Output the [X, Y] coordinate of the center of the cell containing the given text.  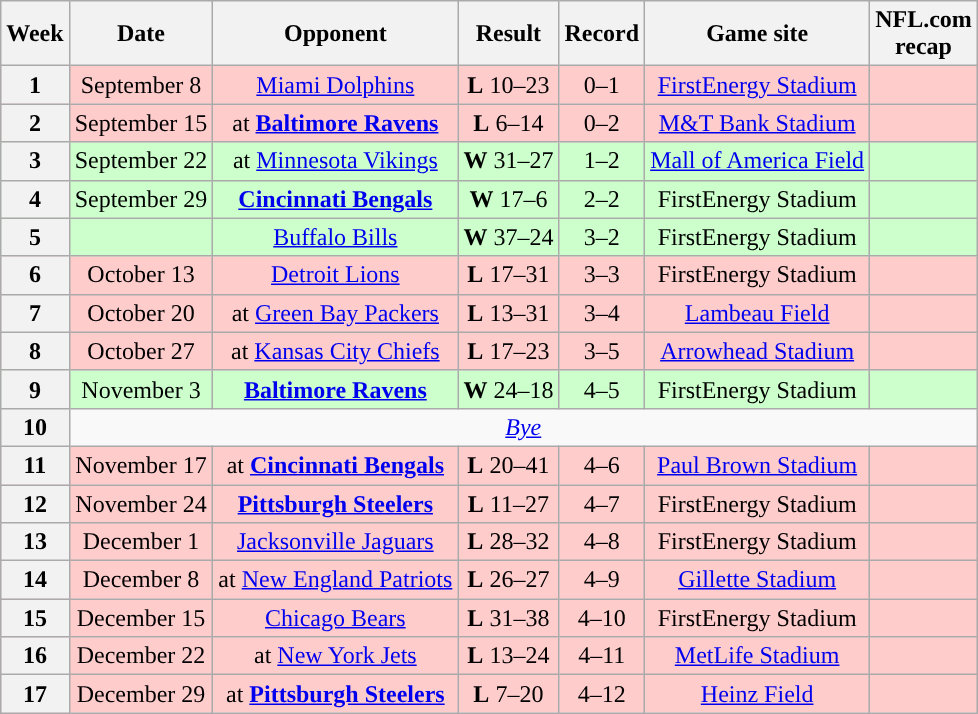
4–11 [602, 656]
4–12 [602, 694]
Chicago Bears [336, 618]
4–9 [602, 580]
15 [35, 618]
L 17–23 [508, 351]
L 31–38 [508, 618]
Detroit Lions [336, 275]
16 [35, 656]
4–5 [602, 389]
NFL.comrecap [924, 34]
L 26–27 [508, 580]
L 6–14 [508, 123]
L 13–31 [508, 313]
at Baltimore Ravens [336, 123]
September 8 [141, 85]
October 27 [141, 351]
Baltimore Ravens [336, 389]
0–1 [602, 85]
Record [602, 34]
3–5 [602, 351]
L 28–32 [508, 542]
7 [35, 313]
November 24 [141, 503]
L 10–23 [508, 85]
L 20–41 [508, 465]
14 [35, 580]
10 [35, 427]
13 [35, 542]
Bye [523, 427]
at Minnesota Vikings [336, 161]
4 [35, 199]
at Pittsburgh Steelers [336, 694]
2–2 [602, 199]
6 [35, 275]
Jacksonville Jaguars [336, 542]
Week [35, 34]
Arrowhead Stadium [758, 351]
October 20 [141, 313]
11 [35, 465]
November 17 [141, 465]
Lambeau Field [758, 313]
5 [35, 237]
Date [141, 34]
W 17–6 [508, 199]
M&T Bank Stadium [758, 123]
8 [35, 351]
at New England Patriots [336, 580]
3–3 [602, 275]
Paul Brown Stadium [758, 465]
December 22 [141, 656]
Heinz Field [758, 694]
Game site [758, 34]
Mall of America Field [758, 161]
4–10 [602, 618]
September 22 [141, 161]
Gillette Stadium [758, 580]
17 [35, 694]
1–2 [602, 161]
September 29 [141, 199]
at Green Bay Packers [336, 313]
Pittsburgh Steelers [336, 503]
December 8 [141, 580]
at Kansas City Chiefs [336, 351]
November 3 [141, 389]
at Cincinnati Bengals [336, 465]
0–2 [602, 123]
9 [35, 389]
3–2 [602, 237]
3 [35, 161]
L 11–27 [508, 503]
4–7 [602, 503]
4–8 [602, 542]
at New York Jets [336, 656]
Miami Dolphins [336, 85]
L 13–24 [508, 656]
W 37–24 [508, 237]
Cincinnati Bengals [336, 199]
W 31–27 [508, 161]
December 29 [141, 694]
3–4 [602, 313]
Result [508, 34]
September 15 [141, 123]
L 7–20 [508, 694]
12 [35, 503]
Opponent [336, 34]
1 [35, 85]
4–6 [602, 465]
L 17–31 [508, 275]
December 1 [141, 542]
October 13 [141, 275]
December 15 [141, 618]
MetLife Stadium [758, 656]
2 [35, 123]
W 24–18 [508, 389]
Buffalo Bills [336, 237]
